Determine the [x, y] coordinate at the center of the cell enclosing the given text.  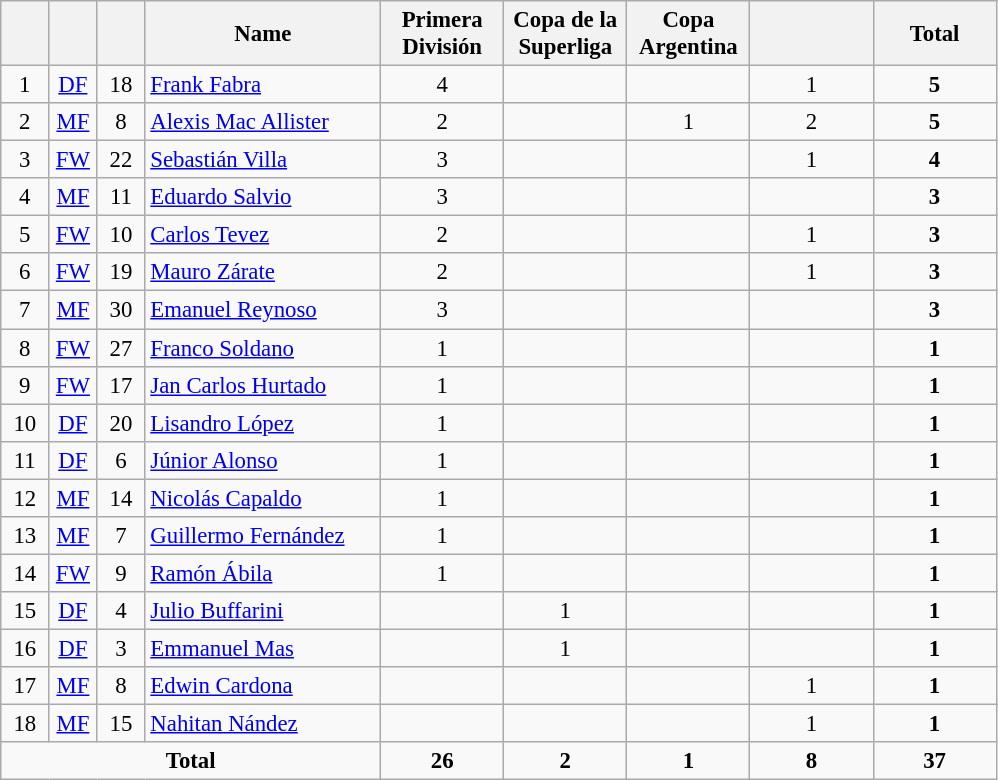
Alexis Mac Allister [263, 122]
13 [25, 536]
Jan Carlos Hurtado [263, 385]
Copa de la Superliga [566, 34]
Lisandro López [263, 423]
30 [121, 310]
Emanuel Reynoso [263, 310]
20 [121, 423]
Nicolás Capaldo [263, 498]
Julio Buffarini [263, 611]
Mauro Zárate [263, 273]
Frank Fabra [263, 85]
Primera División [442, 34]
Guillermo Fernández [263, 536]
12 [25, 498]
Emmanuel Mas [263, 648]
Eduardo Salvio [263, 197]
19 [121, 273]
Copa Argentina [688, 34]
Nahitan Nández [263, 724]
27 [121, 348]
22 [121, 160]
Júnior Alonso [263, 460]
16 [25, 648]
37 [934, 761]
Name [263, 34]
Franco Soldano [263, 348]
26 [442, 761]
Ramón Ábila [263, 573]
Carlos Tevez [263, 235]
Edwin Cardona [263, 686]
Sebastián Villa [263, 160]
